From the cell containing the given text, extract its center point as [x, y] coordinate. 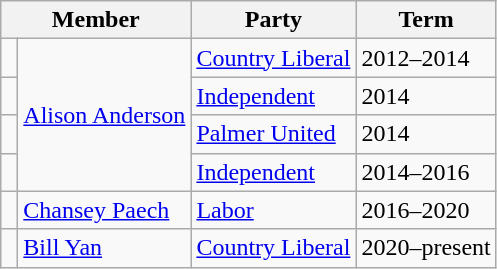
2012–2014 [426, 58]
Party [274, 20]
2016–2020 [426, 210]
Member [96, 20]
2020–present [426, 248]
Chansey Paech [104, 210]
Palmer United [274, 134]
2014–2016 [426, 172]
Labor [274, 210]
Term [426, 20]
Alison Anderson [104, 115]
Bill Yan [104, 248]
